Return the [x, y] coordinate for the center point of the cell that contains the specified text.  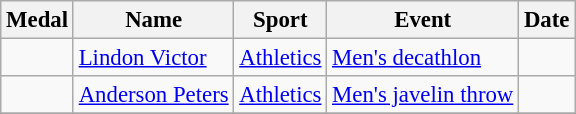
Men's javelin throw [423, 95]
Sport [280, 20]
Lindon Victor [154, 58]
Name [154, 20]
Medal [38, 20]
Anderson Peters [154, 95]
Men's decathlon [423, 58]
Date [547, 20]
Event [423, 20]
